Return the (x, y) coordinate for the center point of the cell that contains the specified text.  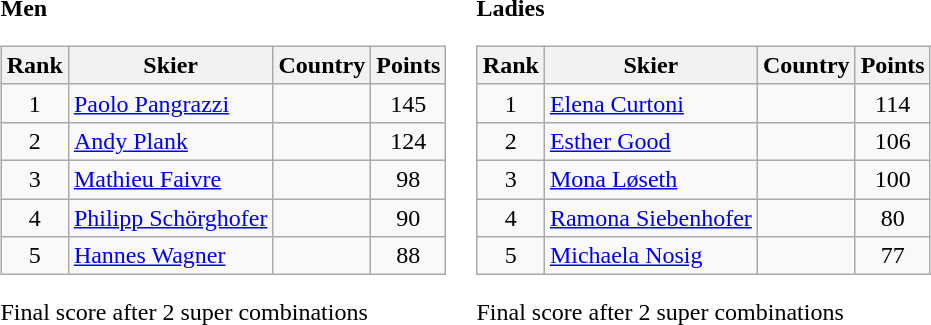
Elena Curtoni (650, 103)
90 (408, 217)
Mathieu Faivre (170, 179)
77 (892, 256)
Michaela Nosig (650, 256)
Paolo Pangrazzi (170, 103)
80 (892, 217)
98 (408, 179)
Philipp Schörghofer (170, 217)
114 (892, 103)
100 (892, 179)
145 (408, 103)
124 (408, 141)
Mona Løseth (650, 179)
Ramona Siebenhofer (650, 217)
106 (892, 141)
Hannes Wagner (170, 256)
Andy Plank (170, 141)
Esther Good (650, 141)
88 (408, 256)
